Pinpoint the cell where the given text exists, returning its [X, Y] midpoint coordinate. 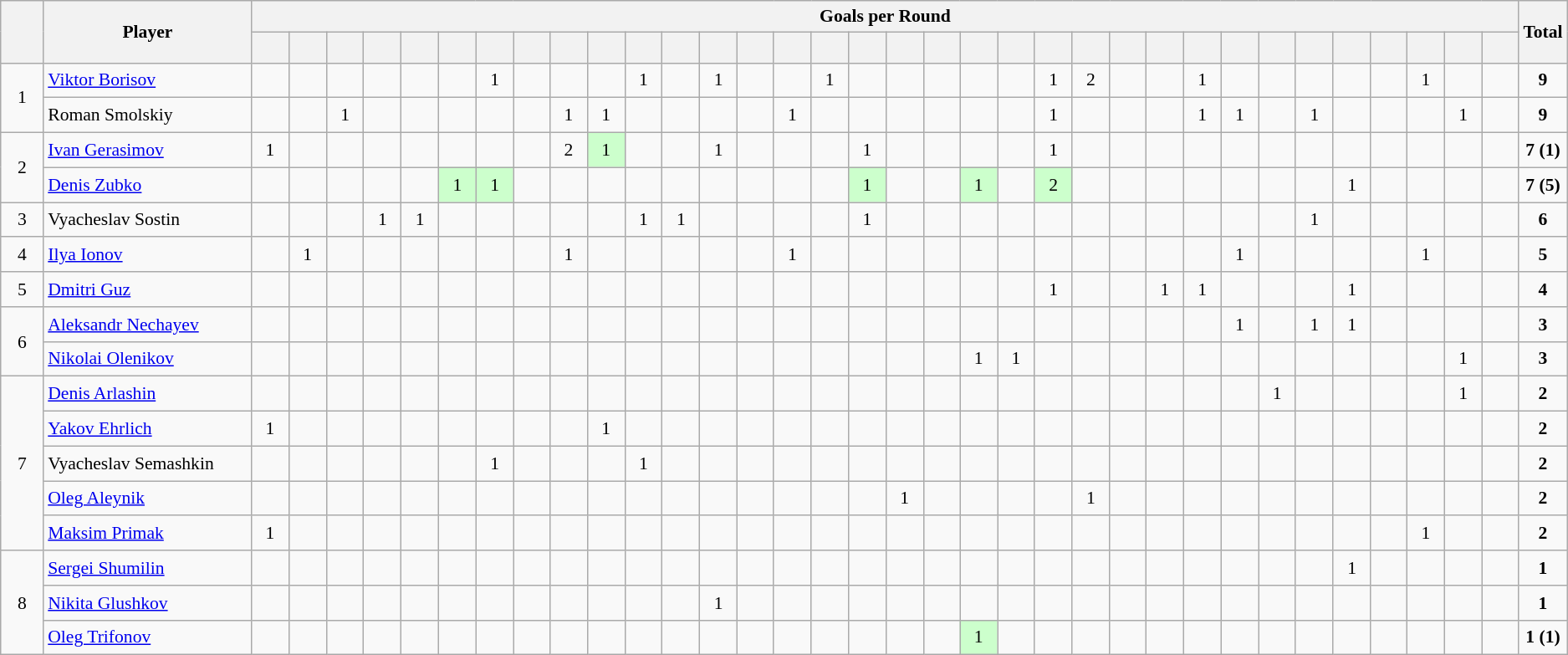
7 (1) [1542, 151]
Vyacheslav Sostin [147, 220]
Aleksandr Nechayev [147, 325]
Goals per Round [886, 17]
7 [22, 463]
Maksim Primak [147, 534]
Roman Smolskiy [147, 115]
Oleg Aleynik [147, 499]
Denis Arlashin [147, 394]
Dmitri Guz [147, 289]
Ivan Gerasimov [147, 151]
Vyacheslav Semashkin [147, 463]
Denis Zubko [147, 185]
1 (1) [1542, 637]
Yakov Ehrlich [147, 429]
Ilya Ionov [147, 255]
8 [22, 602]
Nikolai Olenikov [147, 359]
Sergei Shumilin [147, 568]
7 (5) [1542, 185]
Total [1542, 32]
Oleg Trifonov [147, 637]
Viktor Borisov [147, 80]
Player [147, 32]
Nikita Glushkov [147, 603]
